Scan for the cell matching the given text and deliver its (X, Y) coordinate at center. 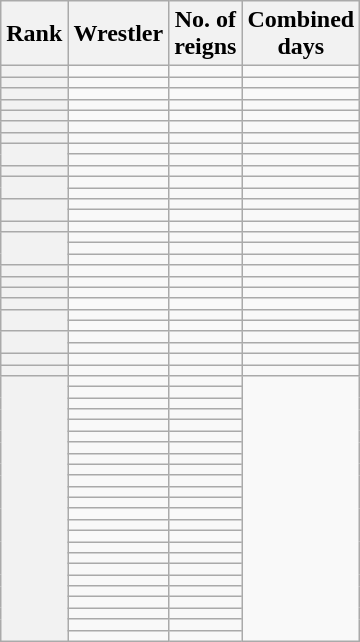
No. ofreigns (206, 34)
Rank (34, 34)
Wrestler (118, 34)
Combineddays (301, 34)
